Find where the given text appears and provide that cell's center as (x, y) coordinate. 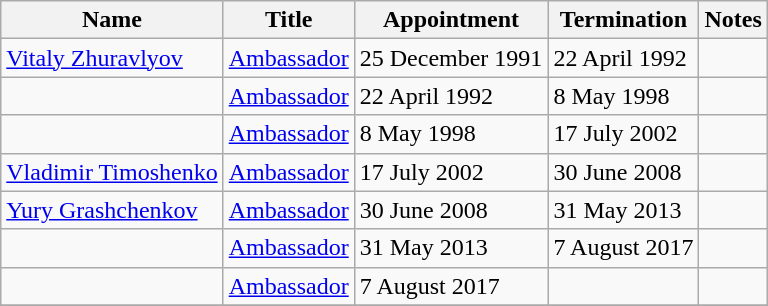
Name (112, 20)
Vladimir Timoshenko (112, 172)
Notes (733, 20)
Yury Grashchenkov (112, 210)
Appointment (451, 20)
Vitaly Zhuravlyov (112, 58)
25 December 1991 (451, 58)
Title (288, 20)
Termination (624, 20)
